Output the [x, y] coordinate of the center of the cell containing the given text.  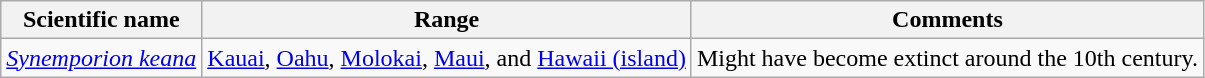
Range [447, 20]
Might have become extinct around the 10th century. [947, 58]
Kauai, Oahu, Molokai, Maui, and Hawaii (island) [447, 58]
Comments [947, 20]
Scientific name [102, 20]
Synemporion keana [102, 58]
